Scan for the cell matching the given text and deliver its [X, Y] coordinate at center. 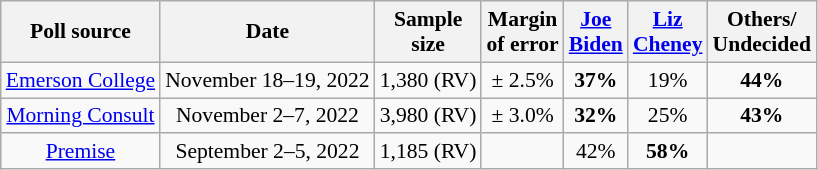
Morning Consult [80, 116]
32% [596, 116]
± 2.5% [522, 80]
LizCheney [668, 32]
Premise [80, 152]
September 2–5, 2022 [268, 152]
58% [668, 152]
42% [596, 152]
Date [268, 32]
November 18–19, 2022 [268, 80]
± 3.0% [522, 116]
1,380 (RV) [428, 80]
Others/Undecided [762, 32]
JoeBiden [596, 32]
Emerson College [80, 80]
43% [762, 116]
November 2–7, 2022 [268, 116]
3,980 (RV) [428, 116]
44% [762, 80]
Poll source [80, 32]
25% [668, 116]
Marginof error [522, 32]
37% [596, 80]
Samplesize [428, 32]
1,185 (RV) [428, 152]
19% [668, 80]
